Search for the cell housing the specified text and yield its (X, Y) center coordinate. 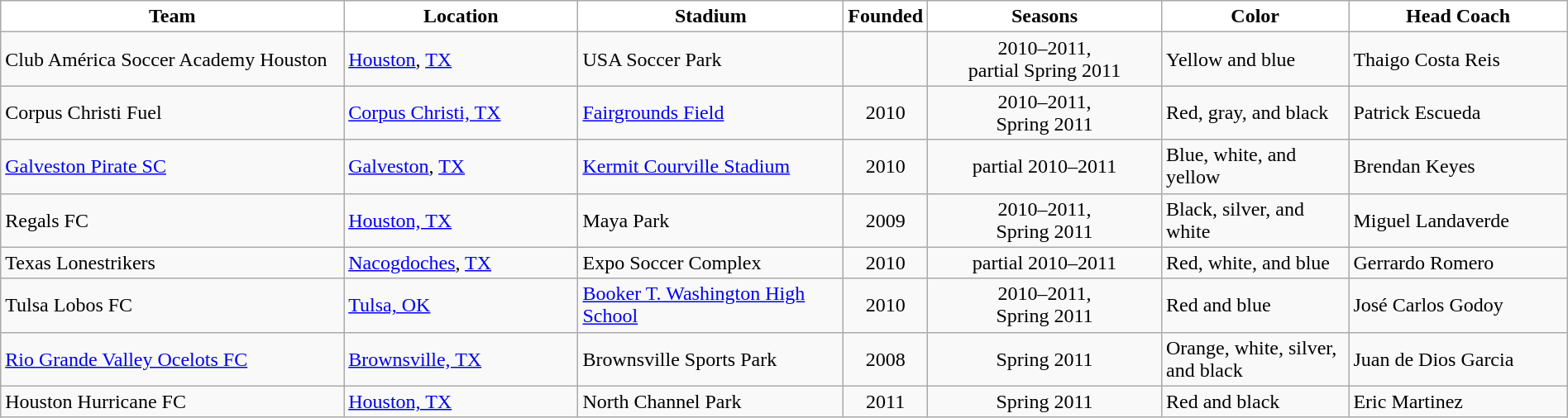
Eric Martinez (1458, 401)
Tulsa, OK (461, 306)
USA Soccer Park (711, 59)
Head Coach (1458, 17)
Juan de Dios Garcia (1458, 359)
Tulsa Lobos FC (172, 306)
Thaigo Costa Reis (1458, 59)
Orange, white, silver, and black (1255, 359)
Gerrardo Romero (1458, 263)
Miguel Landaverde (1458, 220)
Texas Lonestrikers (172, 263)
Color (1255, 17)
Location (461, 17)
Kermit Courville Stadium (711, 167)
Corpus Christi, TX (461, 112)
Founded (886, 17)
Yellow and blue (1255, 59)
Rio Grande Valley Ocelots FC (172, 359)
Houston Hurricane FC (172, 401)
Red, white, and blue (1255, 263)
Club América Soccer Academy Houston (172, 59)
Brownsville Sports Park (711, 359)
Fairgrounds Field (711, 112)
Corpus Christi Fuel (172, 112)
Stadium (711, 17)
Blue, white, and yellow (1255, 167)
Nacogdoches, TX (461, 263)
2008 (886, 359)
Seasons (1045, 17)
Expo Soccer Complex (711, 263)
Red, gray, and black (1255, 112)
North Channel Park (711, 401)
2010–2011, partial Spring 2011 (1045, 59)
Galveston Pirate SC (172, 167)
Brownsville, TX (461, 359)
Red and blue (1255, 306)
José Carlos Godoy (1458, 306)
Booker T. Washington High School (711, 306)
Maya Park (711, 220)
Regals FC (172, 220)
Team (172, 17)
Black, silver, and white (1255, 220)
Galveston, TX (461, 167)
Brendan Keyes (1458, 167)
Patrick Escueda (1458, 112)
2011 (886, 401)
2009 (886, 220)
Red and black (1255, 401)
